Pinpoint the cell where the given text exists, returning its [x, y] midpoint coordinate. 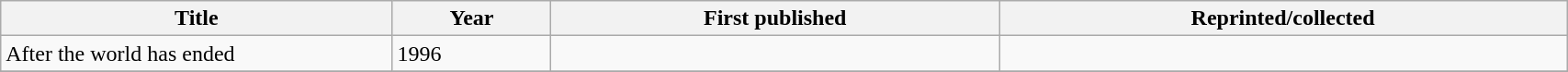
First published [775, 18]
Reprinted/collected [1283, 18]
Title [197, 18]
After the world has ended [197, 54]
1996 [472, 54]
Year [472, 18]
